Identify which cell holds the provided text, then report its (X, Y) central coordinate. 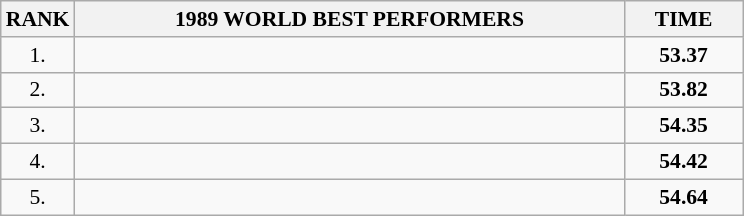
5. (38, 197)
RANK (38, 19)
53.82 (684, 90)
54.42 (684, 162)
54.35 (684, 126)
2. (38, 90)
1. (38, 55)
3. (38, 126)
53.37 (684, 55)
1989 WORLD BEST PERFORMERS (349, 19)
54.64 (684, 197)
4. (38, 162)
TIME (684, 19)
